Pinpoint the cell where the given text exists, returning its (X, Y) midpoint coordinate. 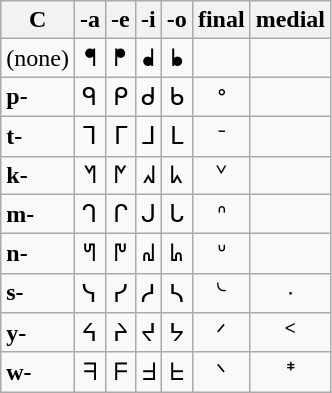
s- (38, 293)
ᓱ (148, 293)
ᒧ (148, 136)
ᖺ (176, 254)
ᑫ (90, 97)
ᒋ (121, 214)
ᐠ (221, 372)
ᖱ (148, 58)
-i (148, 20)
ᖲ (176, 58)
ᓭ (90, 293)
ᔭ (176, 333)
ᐢ (221, 214)
ᐧ (290, 293)
n- (38, 254)
ᐡ (221, 254)
ᒉ (90, 214)
ᐨ (221, 136)
ᙿ (290, 372)
ᖵ (148, 372)
k- (38, 175)
ᖼ (121, 175)
ᐟ (221, 333)
t- (38, 136)
ᑯ (148, 97)
ᓯ (121, 293)
C (38, 20)
p- (38, 97)
ᖻ (90, 254)
ᔪ (148, 333)
medial (290, 20)
ᑉ (290, 333)
-o (176, 20)
final (221, 20)
ᒥ (121, 136)
ᔈ (221, 293)
ᖳ (90, 58)
ᒣ (90, 136)
y- (38, 333)
ᒐ (176, 214)
ᓴ (176, 293)
ᖶ (176, 372)
ᖴ (121, 372)
ᑲ (176, 97)
ᒍ (148, 214)
w- (38, 372)
ᖹ (148, 254)
ᖿ (90, 175)
ᐤ (221, 97)
ᖸ (121, 254)
ᖽ (148, 175)
ᒪ (176, 136)
ᘁ (221, 175)
ᖰ (121, 58)
ᑭ (121, 97)
ᖾ (176, 175)
-a (90, 20)
ᔨ (121, 333)
ᖷ (90, 372)
m- (38, 214)
ᔦ (90, 333)
-e (121, 20)
(none) (38, 58)
